From the cell containing the given text, extract its center point as [x, y] coordinate. 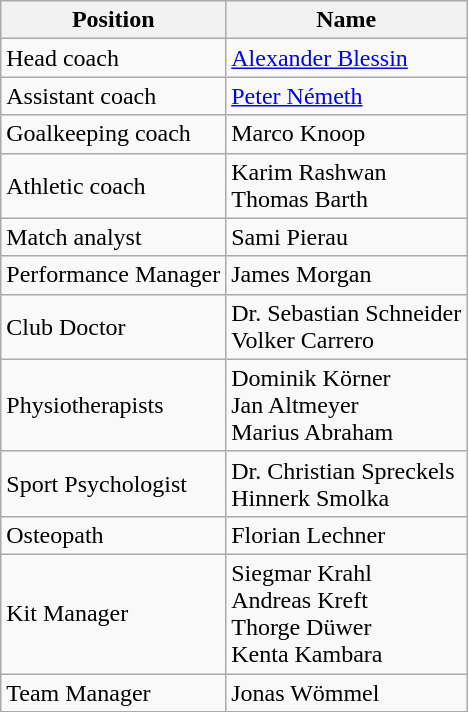
Sport Psychologist [114, 484]
Jonas Wömmel [346, 693]
Osteopath [114, 535]
Club Doctor [114, 326]
Peter Németh [346, 96]
Alexander Blessin [346, 58]
Dr. Christian Spreckels Hinnerk Smolka [346, 484]
Dominik Körner Jan Altmeyer Marius Abraham [346, 405]
Assistant coach [114, 96]
Marco Knoop [346, 134]
James Morgan [346, 275]
Dr. Sebastian Schneider Volker Carrero [346, 326]
Performance Manager [114, 275]
Sami Pierau [346, 237]
Kit Manager [114, 614]
Team Manager [114, 693]
Athletic coach [114, 186]
Siegmar Krahl Andreas Kreft Thorge Düwer Kenta Kambara [346, 614]
Match analyst [114, 237]
Physiotherapists [114, 405]
Karim Rashwan Thomas Barth [346, 186]
Goalkeeping coach [114, 134]
Head coach [114, 58]
Florian Lechner [346, 535]
Name [346, 20]
Position [114, 20]
